Detect which cell encompasses the target text, then output its [X, Y] center coordinate. 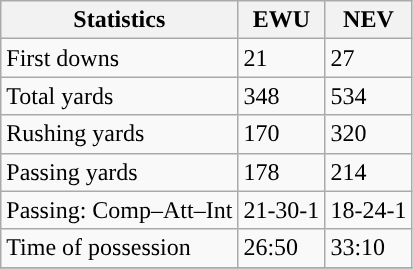
Statistics [120, 20]
Total yards [120, 96]
33:10 [368, 248]
18-24-1 [368, 210]
170 [282, 134]
178 [282, 172]
21-30-1 [282, 210]
Rushing yards [120, 134]
534 [368, 96]
NEV [368, 20]
26:50 [282, 248]
Time of possession [120, 248]
Passing: Comp–Att–Int [120, 210]
27 [368, 58]
EWU [282, 20]
214 [368, 172]
21 [282, 58]
First downs [120, 58]
348 [282, 96]
Passing yards [120, 172]
320 [368, 134]
